Identify which cell holds the provided text, then report its [x, y] central coordinate. 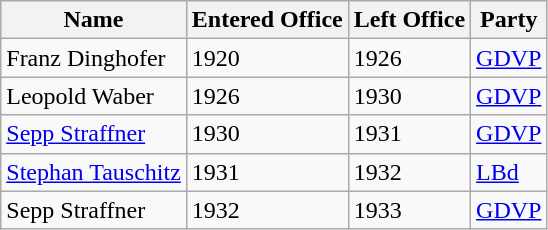
1920 [267, 58]
Stephan Tauschitz [94, 172]
Entered Office [267, 20]
1933 [409, 210]
Party [509, 20]
Name [94, 20]
Left Office [409, 20]
Leopold Waber [94, 96]
LBd [509, 172]
Franz Dinghofer [94, 58]
